From the cell containing the given text, extract its center point as (X, Y) coordinate. 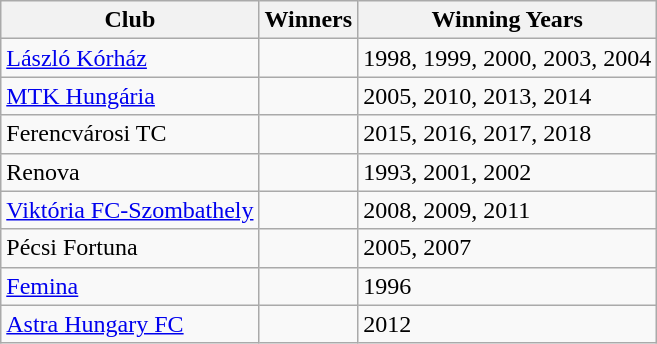
Renova (130, 172)
Viktória FC-Szombathely (130, 210)
2008, 2009, 2011 (508, 210)
Winning Years (508, 20)
2012 (508, 324)
László Kórház (130, 58)
1993, 2001, 2002 (508, 172)
Femina (130, 286)
2015, 2016, 2017, 2018 (508, 134)
Club (130, 20)
MTK Hungária (130, 96)
Pécsi Fortuna (130, 248)
2005, 2007 (508, 248)
1998, 1999, 2000, 2003, 2004 (508, 58)
Astra Hungary FC (130, 324)
2005, 2010, 2013, 2014 (508, 96)
Winners (308, 20)
1996 (508, 286)
Ferencvárosi TC (130, 134)
